Locate the cell with the specified text and output its [x, y] center coordinate. 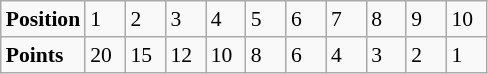
5 [266, 19]
Points [43, 55]
15 [145, 55]
7 [346, 19]
12 [185, 55]
Position [43, 19]
20 [105, 55]
9 [426, 19]
